For the text-containing cell, return its midpoint in (X, Y) coordinate format. 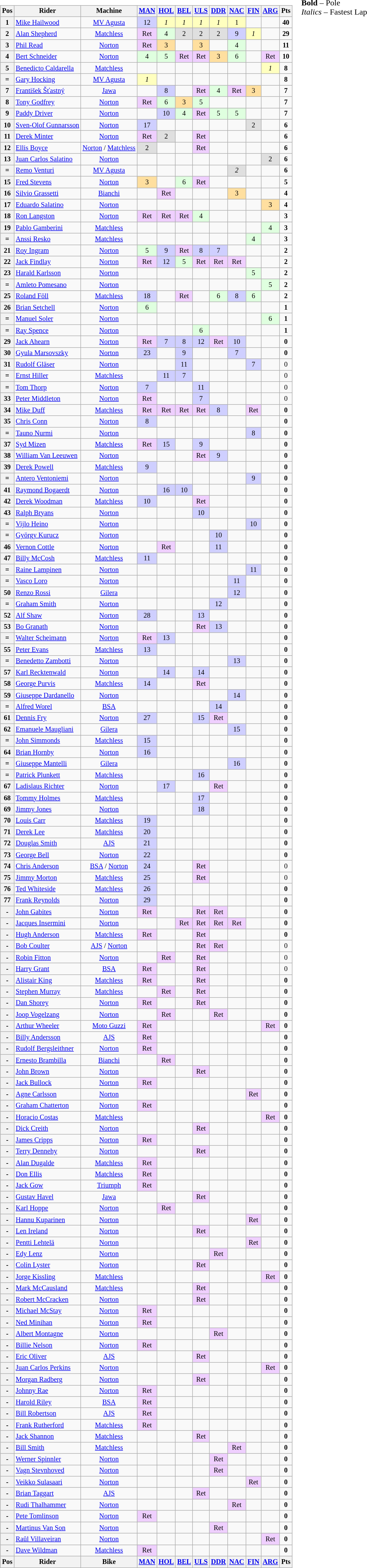
Ted Whiteside (47, 889)
Tommy Holmes (47, 798)
71 (7, 832)
Renzo Rossi (47, 593)
35 (7, 421)
György Kurucz (47, 536)
Gary Hocking (47, 80)
Norton / Matchless (109, 148)
Johnny Rae (47, 1391)
Juan Carlos Perkins (47, 1368)
William Van Leeuwen (47, 456)
Fred Stevens (47, 182)
Rudi Thalhammer (47, 1505)
Bike (109, 1562)
Derek Woodman (47, 501)
Gustav Havel (47, 1197)
Tauno Nurmi (47, 433)
58 (7, 684)
Alan Shepherd (47, 34)
31 (7, 365)
Robin Fitton (47, 957)
Vagn Stevnhoved (47, 1471)
38 (7, 456)
Eduardo Salatino (47, 205)
41 (7, 490)
Roland Föll (47, 296)
Silvio Grassetti (47, 193)
Walter Scheimann (47, 638)
Syd Mizen (47, 445)
Dick Creith (47, 1129)
Juan Carlos Salatino (47, 159)
43 (7, 513)
Jacques Insermini (47, 923)
27 (147, 718)
Vasco Loro (47, 581)
Jack Findlay (47, 262)
Alfred Worel (47, 707)
72 (7, 844)
Ellis Boyce (47, 148)
George Bell (47, 855)
20 (147, 832)
Dave Wildman (47, 1550)
Mike Duff (47, 410)
Arthur Wheeler (47, 1026)
Remo Venturi (47, 171)
Ernst Hiller (47, 376)
37 (7, 445)
Machine (109, 11)
57 (7, 673)
Don Ellis (47, 1174)
Graham Chatterton (47, 1106)
Chris Anderson (47, 866)
Jack Shannon (47, 1437)
Terry Dennehy (47, 1151)
Moto Guzzi (109, 1026)
Harald Karlsson (47, 273)
Mike Hailwood (47, 22)
Michael McStay (47, 1311)
Stephen Murray (47, 992)
BSA / Norton (109, 866)
Derek Powell (47, 467)
42 (7, 501)
Bo Granath (47, 627)
Agne Carlsson (47, 1094)
AJS / Norton (109, 946)
Vijlo Heino (47, 524)
George Purvis (47, 684)
76 (7, 889)
Sven-Olof Gunnarsson (47, 125)
Harry Grant (47, 969)
24 (147, 866)
28 (147, 615)
Paddy Driver (47, 114)
Ernesto Brambilla (47, 1060)
40 (286, 22)
John Gabites (47, 912)
33 (7, 399)
Anssi Resko (47, 239)
Roy Ingram (47, 250)
Antero Ventoniemi (47, 479)
Raymond Bogaerdt (47, 490)
Jack Ahearn (47, 342)
Alistair King (47, 980)
Robert McCracken (47, 1300)
Karl Hoppe (47, 1209)
Frank Rutherford (47, 1425)
30 (7, 353)
James Cripps (47, 1140)
Colin Lyster (47, 1265)
Len Ireland (47, 1231)
62 (7, 729)
John Brown (47, 1072)
Pentti Lehtelä (47, 1243)
46 (7, 547)
Jimmy Jones (47, 809)
50 (7, 593)
Triumph (109, 1185)
Bert Schneider (47, 57)
Douglas Smith (47, 844)
Vernon Cottle (47, 547)
Brian Setchell (47, 308)
55 (7, 649)
Ned Minihan (47, 1322)
Bill Robertson (47, 1414)
Edy Lenz (47, 1254)
74 (7, 866)
Billy Andersson (47, 1037)
Dennis Fry (47, 718)
Derek Minter (47, 137)
Manuel Soler (47, 319)
Veikko Sulasaari (47, 1482)
Dan Shorey (47, 1003)
Pete Tomlinson (47, 1516)
Brian Hornby (47, 752)
Hannu Kuparinen (47, 1220)
Chris Conn (47, 421)
Harold Riley (47, 1402)
77 (7, 901)
Phil Read (47, 45)
Karl Recktenwald (47, 673)
64 (7, 752)
34 (7, 410)
Ralph Bryans (47, 513)
75 (7, 878)
Alan Dugalde (47, 1163)
Raine Lampinen (47, 570)
47 (7, 558)
Giuseppe Mantelli (47, 764)
Raûl Villaveiran (47, 1539)
61 (7, 718)
39 (7, 467)
52 (7, 615)
Ron Langston (47, 216)
Amleto Pomesano (47, 285)
Albert Montagne (47, 1334)
Frank Reynolds (47, 901)
Derek Lee (47, 832)
Rudolf Bergsleithner (47, 1049)
Morgan Radberg (47, 1379)
Benedicto Caldarella (47, 68)
Jorge Kissling (47, 1277)
67 (7, 786)
Brian Taggart (47, 1493)
Benedetto Zambotti (47, 661)
Tom Thorp (47, 387)
Emanuele Maugliani (47, 729)
Jack Bullock (47, 1083)
Alf Shaw (47, 615)
68 (7, 798)
Martinus Van Son (47, 1528)
Billy McCosh (47, 558)
Werner Spinnler (47, 1459)
John Simmonds (47, 741)
Bob Coulter (47, 946)
František Šťastný (47, 91)
Jack Gow (47, 1185)
Patrick Plunkett (47, 775)
Jimmy Morton (47, 878)
Ray Spence (47, 330)
59 (7, 695)
Giuseppe Dardanello (47, 695)
Gyula Marsovszky (47, 353)
69 (7, 809)
Joop Vogelzang (47, 1014)
Eric Oliver (47, 1357)
Billie Nelson (47, 1345)
Mark McCausland (47, 1288)
Peter Evans (47, 649)
Ladislaus Richter (47, 786)
Rudolf Gläser (47, 365)
Louis Carr (47, 821)
Peter Middleton (47, 399)
Tony Godfrey (47, 102)
53 (7, 627)
Graham Smith (47, 604)
Horacio Costas (47, 1117)
Bill Smith (47, 1448)
70 (7, 821)
Pablo Gamberini (47, 228)
73 (7, 855)
Hugh Anderson (47, 935)
